Return the [x, y] coordinate for the center point of the cell that contains the specified text.  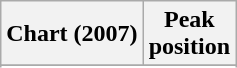
Peakposition [189, 34]
Chart (2007) [72, 34]
